Detect which cell encompasses the target text, then output its (x, y) center coordinate. 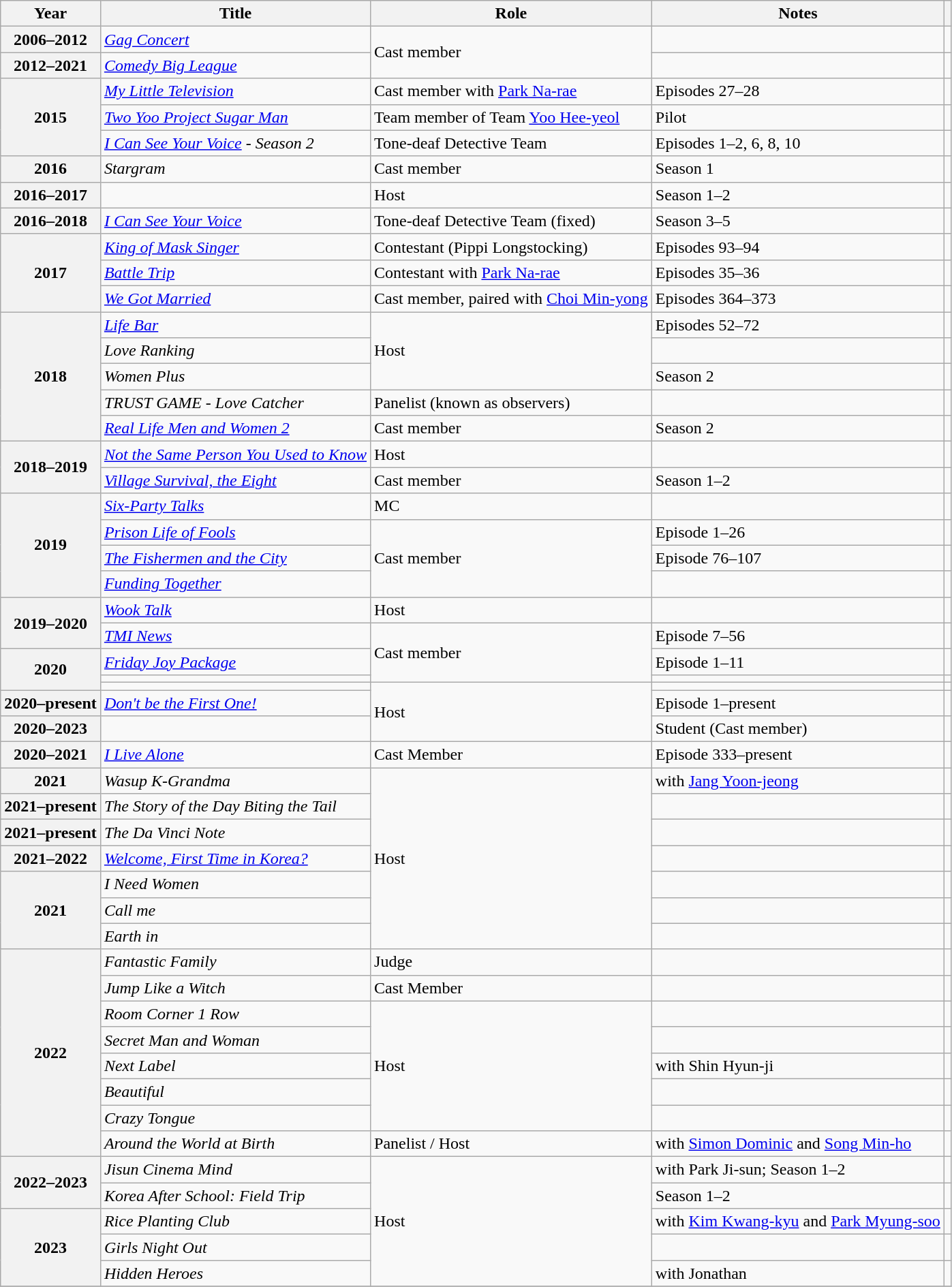
Judge (511, 962)
Episodes 35–36 (797, 273)
I Need Women (235, 884)
Episode 333–present (797, 755)
Girls Night Out (235, 1247)
Funding Together (235, 584)
Two Yoo Project Sugar Man (235, 117)
Love Ranking (235, 351)
TRUST GAME - Love Catcher (235, 403)
2023 (50, 1247)
Year (50, 14)
2012–2021 (50, 65)
Don't be the First One! (235, 702)
Episode 76–107 (797, 558)
Team member of Team Yoo Hee-yeol (511, 117)
Cast member with Park Na-rae (511, 91)
Episodes 27–28 (797, 91)
My Little Television (235, 91)
Episodes 1–2, 6, 8, 10 (797, 143)
2015 (50, 117)
2018–2019 (50, 467)
Season 3–5 (797, 221)
Episode 1–11 (797, 662)
2019–2020 (50, 623)
Korea After School: Field Trip (235, 1196)
2016 (50, 169)
Room Corner 1 Row (235, 1014)
with Park Ji-sun; Season 1–2 (797, 1170)
Comedy Big League (235, 65)
Battle Trip (235, 273)
Friday Joy Package (235, 662)
2021–2022 (50, 858)
Jump Like a Witch (235, 988)
I Live Alone (235, 755)
Beautiful (235, 1091)
Next Label (235, 1066)
We Got Married (235, 298)
Welcome, First Time in Korea? (235, 858)
Contestant (Pippi Longstocking) (511, 247)
Crazy Tongue (235, 1118)
2020–present (50, 702)
I Can See Your Voice - Season 2 (235, 143)
The Da Vinci Note (235, 833)
Tone-deaf Detective Team (511, 143)
with Jonathan (797, 1273)
with Shin Hyun-ji (797, 1066)
2017 (50, 273)
Episode 1–present (797, 702)
2020 (50, 669)
Around the World at Birth (235, 1144)
Real Life Men and Women 2 (235, 429)
Panelist (known as observers) (511, 403)
Title (235, 14)
Jisun Cinema Mind (235, 1170)
Gag Concert (235, 40)
Fantastic Family (235, 962)
Hidden Heroes (235, 1273)
Not the Same Person You Used to Know (235, 454)
The Fishermen and the City (235, 558)
with Kim Kwang-kyu and Park Myung-soo (797, 1222)
Life Bar (235, 325)
Episode 7–56 (797, 636)
The Story of the Day Biting the Tail (235, 807)
with Simon Dominic and Song Min-ho (797, 1144)
Village Survival, the Eight (235, 480)
TMI News (235, 636)
Tone-deaf Detective Team (fixed) (511, 221)
2018 (50, 377)
Contestant with Park Na-rae (511, 273)
Student (Cast member) (797, 729)
with Jang Yoon-jeong (797, 781)
Episodes 364–373 (797, 298)
Wasup K-Grandma (235, 781)
Role (511, 14)
Episode 1–26 (797, 532)
Earth in (235, 936)
Pilot (797, 117)
2020–2021 (50, 755)
Season 1 (797, 169)
Call me (235, 910)
Episodes 52–72 (797, 325)
2016–2018 (50, 221)
MC (511, 506)
Prison Life of Fools (235, 532)
2022–2023 (50, 1183)
King of Mask Singer (235, 247)
I Can See Your Voice (235, 221)
2016–2017 (50, 195)
Six-Party Talks (235, 506)
Stargram (235, 169)
Women Plus (235, 377)
Panelist / Host (511, 1144)
Secret Man and Woman (235, 1040)
Notes (797, 14)
Rice Planting Club (235, 1222)
2020–2023 (50, 729)
2022 (50, 1053)
Wook Talk (235, 610)
Cast member, paired with Choi Min-yong (511, 298)
Episodes 93–94 (797, 247)
2019 (50, 545)
2006–2012 (50, 40)
